Return the [X, Y] coordinate for the center point of the cell that contains the specified text.  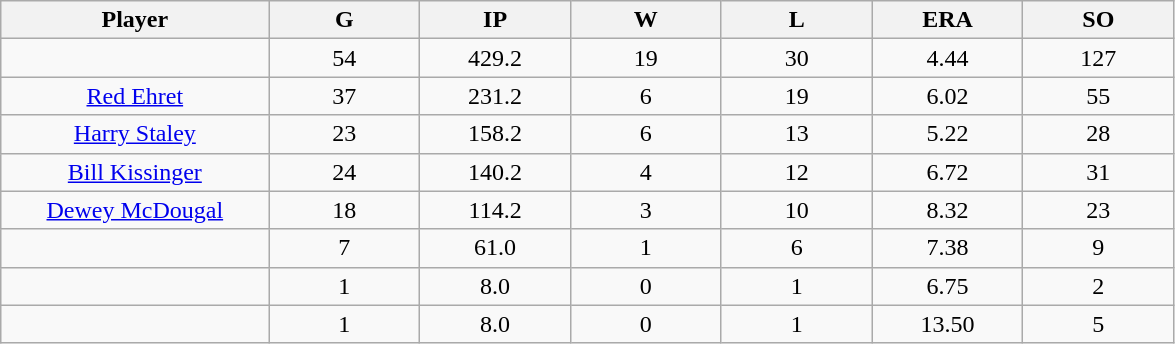
54 [344, 58]
6.72 [948, 172]
ERA [948, 20]
31 [1098, 172]
8.32 [948, 210]
Player [135, 20]
W [646, 20]
18 [344, 210]
2 [1098, 286]
Bill Kissinger [135, 172]
4 [646, 172]
4.44 [948, 58]
L [796, 20]
231.2 [496, 96]
7 [344, 248]
6.75 [948, 286]
Dewey McDougal [135, 210]
127 [1098, 58]
30 [796, 58]
13 [796, 134]
G [344, 20]
Harry Staley [135, 134]
13.50 [948, 324]
61.0 [496, 248]
12 [796, 172]
7.38 [948, 248]
140.2 [496, 172]
5.22 [948, 134]
3 [646, 210]
SO [1098, 20]
55 [1098, 96]
9 [1098, 248]
114.2 [496, 210]
158.2 [496, 134]
Red Ehret [135, 96]
IP [496, 20]
28 [1098, 134]
10 [796, 210]
6.02 [948, 96]
5 [1098, 324]
24 [344, 172]
429.2 [496, 58]
37 [344, 96]
